Return (X, Y) of the center of cell containing provided text 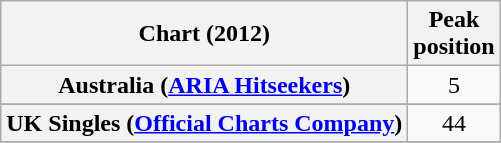
Australia (ARIA Hitseekers) (204, 85)
UK Singles (Official Charts Company) (204, 123)
Chart (2012) (204, 34)
Peakposition (454, 34)
44 (454, 123)
5 (454, 85)
